Determine the (x, y) coordinate at the center of the cell enclosing the given text.  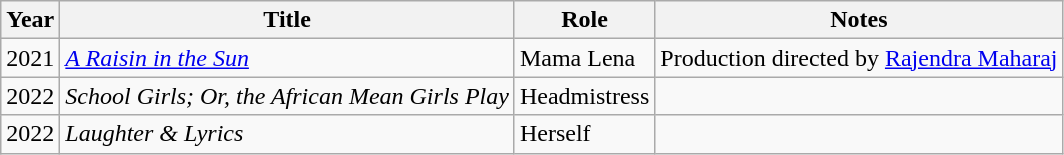
A Raisin in the Sun (288, 58)
School Girls; Or, the African Mean Girls Play (288, 96)
Title (288, 20)
Notes (859, 20)
Role (584, 20)
2021 (30, 58)
Herself (584, 134)
Production directed by Rajendra Maharaj (859, 58)
Mama Lena (584, 58)
Year (30, 20)
Headmistress (584, 96)
Laughter & Lyrics (288, 134)
